Extract the [X, Y] coordinate from the center of the cell holding the provided text.  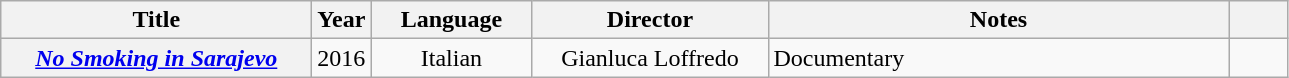
Notes [998, 20]
Year [342, 20]
No Smoking in Sarajevo [156, 58]
Language [452, 20]
Documentary [998, 58]
2016 [342, 58]
Title [156, 20]
Gianluca Loffredo [650, 58]
Italian [452, 58]
Director [650, 20]
